Extract the (X, Y) coordinate from the center of the cell holding the provided text.  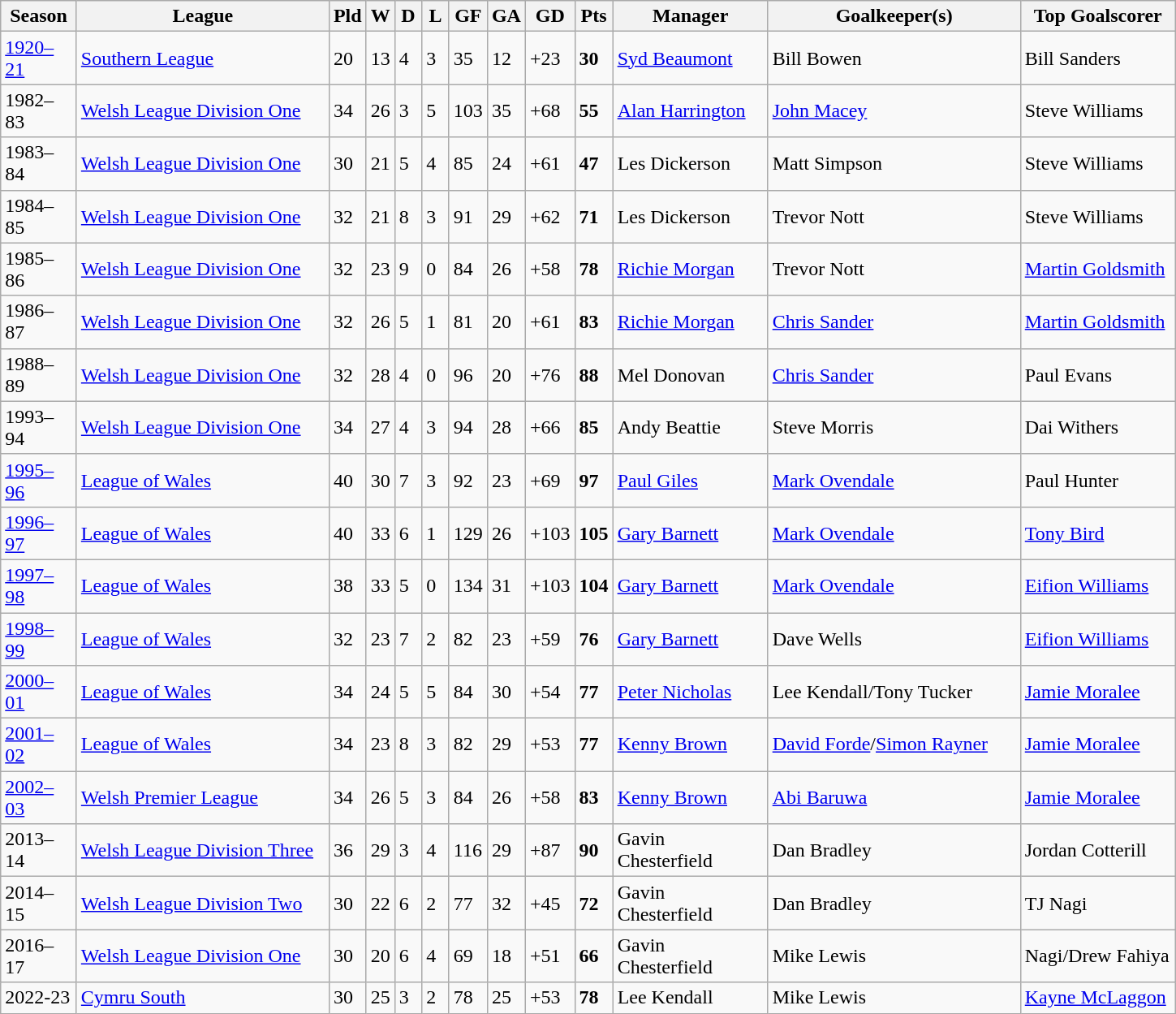
2022-23 (39, 998)
76 (594, 638)
Lee Kendall (690, 998)
Paul Giles (690, 481)
L (436, 16)
Welsh League Division Three (203, 851)
13 (380, 58)
Nagi/Drew Fahiya (1097, 956)
Top Goalscorer (1097, 16)
GF (467, 16)
Dai Withers (1097, 427)
18 (506, 956)
66 (594, 956)
Goalkeeper(s) (894, 16)
Tony Bird (1097, 533)
Bill Bowen (894, 58)
+62 (550, 216)
Welsh League Division Two (203, 903)
91 (467, 216)
Southern League (203, 58)
1995–96 (39, 481)
+87 (550, 851)
27 (380, 427)
129 (467, 533)
92 (467, 481)
Season (39, 16)
Bill Sanders (1097, 58)
Lee Kendall/Tony Tucker (894, 692)
2001–02 (39, 745)
97 (594, 481)
71 (594, 216)
1993–94 (39, 427)
88 (594, 375)
+23 (550, 58)
Pts (594, 16)
55 (594, 110)
1982–83 (39, 110)
W (380, 16)
Abi Baruwa (894, 797)
72 (594, 903)
+59 (550, 638)
+69 (550, 481)
2002–03 (39, 797)
94 (467, 427)
22 (380, 903)
1988–89 (39, 375)
1983–84 (39, 164)
81 (467, 321)
1996–97 (39, 533)
36 (347, 851)
Cymru South (203, 998)
31 (506, 586)
9 (408, 270)
+51 (550, 956)
Paul Hunter (1097, 481)
GA (506, 16)
90 (594, 851)
2014–15 (39, 903)
John Macey (894, 110)
1920–21 (39, 58)
1984–85 (39, 216)
12 (506, 58)
2016–17 (39, 956)
Welsh Premier League (203, 797)
Paul Evans (1097, 375)
TJ Nagi (1097, 903)
League (203, 16)
Peter Nicholas (690, 692)
Andy Beattie (690, 427)
+68 (550, 110)
134 (467, 586)
103 (467, 110)
Kayne McLaggon (1097, 998)
+54 (550, 692)
David Forde/Simon Rayner (894, 745)
2013–14 (39, 851)
Jordan Cotterill (1097, 851)
104 (594, 586)
Syd Beaumont (690, 58)
Alan Harrington (690, 110)
2000–01 (39, 692)
Manager (690, 16)
1998–99 (39, 638)
Steve Morris (894, 427)
Matt Simpson (894, 164)
1986–87 (39, 321)
38 (347, 586)
Dave Wells (894, 638)
69 (467, 956)
+76 (550, 375)
+45 (550, 903)
1985–86 (39, 270)
116 (467, 851)
Mel Donovan (690, 375)
47 (594, 164)
+66 (550, 427)
GD (550, 16)
Pld (347, 16)
105 (594, 533)
96 (467, 375)
1997–98 (39, 586)
D (408, 16)
